For the text-containing cell, return its midpoint in [x, y] coordinate format. 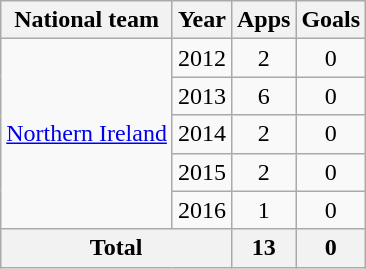
2014 [202, 134]
13 [263, 248]
Apps [263, 20]
6 [263, 96]
2012 [202, 58]
1 [263, 210]
Year [202, 20]
2013 [202, 96]
2016 [202, 210]
Goals [331, 20]
National team [87, 20]
2015 [202, 172]
Northern Ireland [87, 134]
Total [116, 248]
